Pinpoint the cell where the given text exists, returning its [x, y] midpoint coordinate. 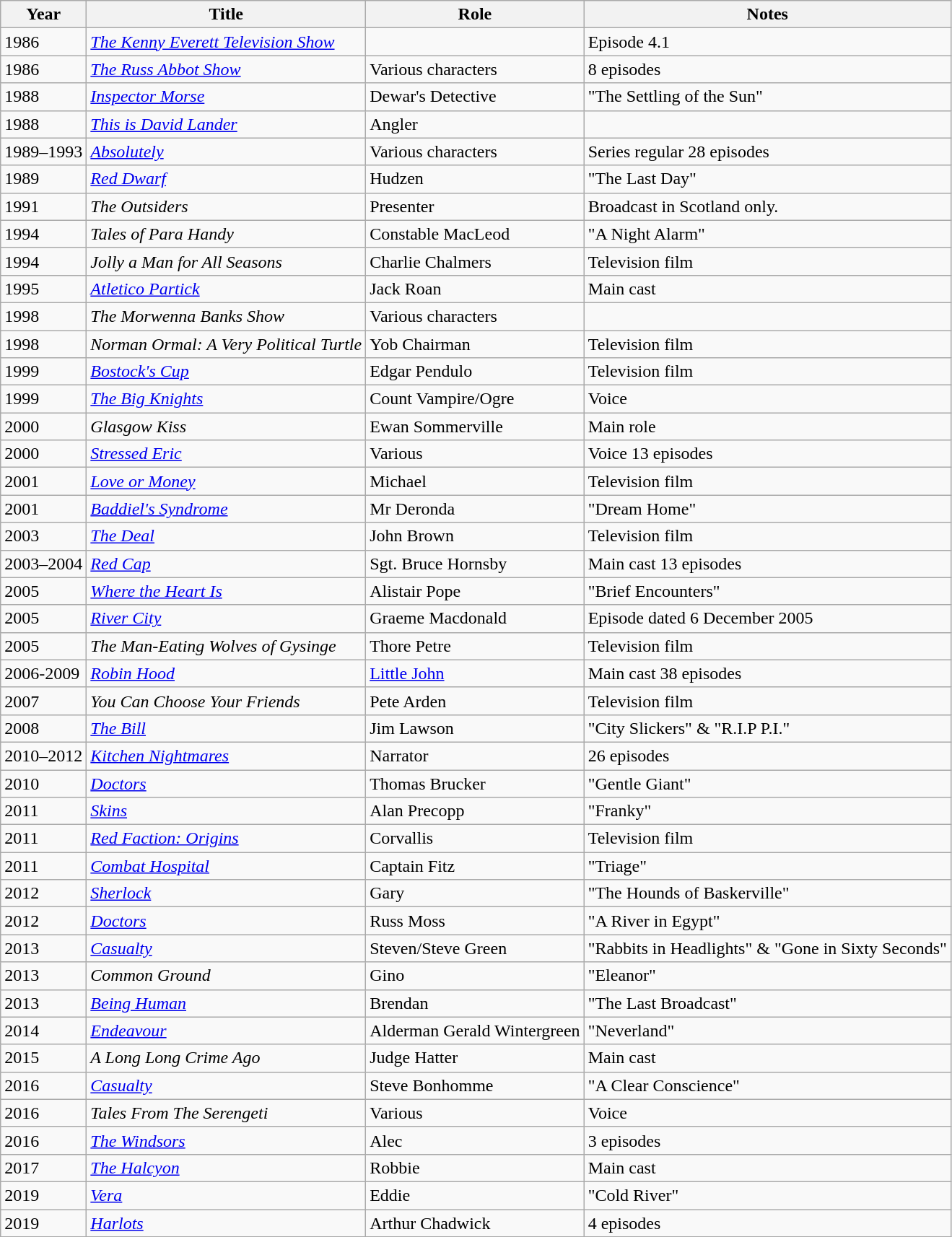
Tales of Para Handy [227, 234]
"A Night Alarm" [767, 234]
A Long Long Crime Ago [227, 1058]
"Triage" [767, 866]
"Cold River" [767, 1195]
Alan Precopp [475, 811]
Charlie Chalmers [475, 261]
2003 [43, 536]
You Can Choose Your Friends [227, 701]
"The Last Day" [767, 179]
Role [475, 14]
"The Last Broadcast" [767, 1003]
"Franky" [767, 811]
"The Hounds of Baskerville" [767, 893]
"A River in Egypt" [767, 921]
Steven/Steve Green [475, 948]
Being Human [227, 1003]
Series regular 28 episodes [767, 152]
1989 [43, 179]
Ewan Sommerville [475, 427]
Eddie [475, 1195]
The Bill [227, 728]
Graeme Macdonald [475, 618]
Jim Lawson [475, 728]
The Kenny Everett Television Show [227, 42]
Steve Bonhomme [475, 1085]
Inspector Morse [227, 97]
"Gentle Giant" [767, 783]
8 episodes [767, 69]
Voice 13 episodes [767, 454]
Sherlock [227, 893]
Red Cap [227, 564]
Robbie [475, 1168]
2003–2004 [43, 564]
Count Vampire/Ogre [475, 399]
The Halcyon [227, 1168]
2015 [43, 1058]
Hudzen [475, 179]
Skins [227, 811]
Red Dwarf [227, 179]
Michael [475, 481]
Title [227, 14]
Little John [475, 673]
"City Slickers" & "R.I.P P.I." [767, 728]
Kitchen Nightmares [227, 756]
The Deal [227, 536]
2008 [43, 728]
River City [227, 618]
Russ Moss [475, 921]
The Big Knights [227, 399]
Vera [227, 1195]
Angler [475, 124]
"A Clear Conscience" [767, 1085]
Notes [767, 14]
Sgt. Bruce Hornsby [475, 564]
Presenter [475, 206]
Yob Chairman [475, 344]
"Dream Home" [767, 509]
Jack Roan [475, 289]
Episode 4.1 [767, 42]
Gary [475, 893]
Where the Heart Is [227, 591]
Bostock's Cup [227, 372]
Norman Ormal: A Very Political Turtle [227, 344]
"Brief Encounters" [767, 591]
Tales From The Serengeti [227, 1113]
2007 [43, 701]
4 episodes [767, 1223]
"Rabbits in Headlights" & "Gone in Sixty Seconds" [767, 948]
Main role [767, 427]
26 episodes [767, 756]
Harlots [227, 1223]
Captain Fitz [475, 866]
The Man-Eating Wolves of Gysinge [227, 646]
1995 [43, 289]
2017 [43, 1168]
Baddiel's Syndrome [227, 509]
Constable MacLeod [475, 234]
Jolly a Man for All Seasons [227, 261]
Main cast 38 episodes [767, 673]
Mr Deronda [475, 509]
Main cast 13 episodes [767, 564]
Alec [475, 1140]
Love or Money [227, 481]
Red Faction: Origins [227, 839]
Atletico Partick [227, 289]
Pete Arden [475, 701]
Glasgow Kiss [227, 427]
Gino [475, 976]
"Neverland" [767, 1031]
Year [43, 14]
Corvallis [475, 839]
Combat Hospital [227, 866]
John Brown [475, 536]
2006-2009 [43, 673]
Thomas Brucker [475, 783]
2010 [43, 783]
2014 [43, 1031]
1989–1993 [43, 152]
Arthur Chadwick [475, 1223]
The Windsors [227, 1140]
Broadcast in Scotland only. [767, 206]
Endeavour [227, 1031]
Stressed Eric [227, 454]
2010–2012 [43, 756]
Edgar Pendulo [475, 372]
Alderman Gerald Wintergreen [475, 1031]
Robin Hood [227, 673]
This is David Lander [227, 124]
1991 [43, 206]
3 episodes [767, 1140]
Dewar's Detective [475, 97]
Brendan [475, 1003]
Thore Petre [475, 646]
"Eleanor" [767, 976]
Absolutely [227, 152]
Common Ground [227, 976]
"The Settling of the Sun" [767, 97]
Judge Hatter [475, 1058]
Narrator [475, 756]
The Morwenna Banks Show [227, 316]
The Outsiders [227, 206]
Episode dated 6 December 2005 [767, 618]
Alistair Pope [475, 591]
The Russ Abbot Show [227, 69]
